Find where the given text appears and provide that cell's center as [x, y] coordinate. 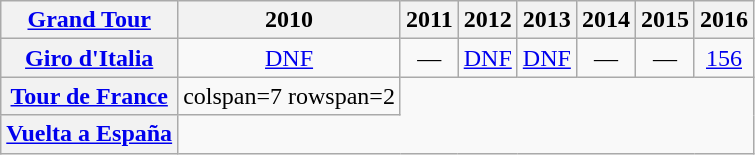
2015 [664, 20]
2016 [724, 20]
2013 [546, 20]
156 [724, 58]
2012 [488, 20]
2010 [290, 20]
colspan=7 rowspan=2 [290, 96]
Vuelta a España [90, 134]
Giro d'Italia [90, 58]
2014 [606, 20]
Tour de France [90, 96]
2011 [429, 20]
Grand Tour [90, 20]
